Determine the [x, y] coordinate at the center of the cell enclosing the given text.  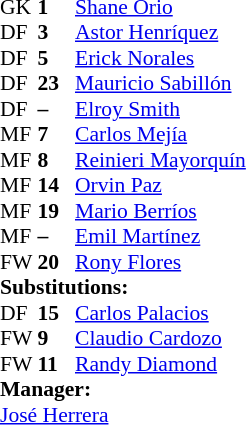
Mario Berríos [160, 211]
15 [57, 313]
Reinieri Mayorquín [160, 160]
Erick Norales [160, 58]
Emil Martínez [160, 237]
20 [57, 262]
Astor Henríquez [160, 33]
11 [57, 364]
14 [57, 185]
23 [57, 83]
Carlos Palacios [160, 313]
Mauricio Sabillón [160, 83]
7 [57, 135]
Orvin Paz [160, 185]
9 [57, 339]
5 [57, 58]
Substitutions: [123, 287]
Randy Diamond [160, 364]
3 [57, 33]
Rony Flores [160, 262]
Elroy Smith [160, 109]
19 [57, 211]
Claudio Cardozo [160, 339]
Manager: [123, 389]
8 [57, 160]
Carlos Mejía [160, 135]
